Identify which cell holds the provided text, then report its (X, Y) central coordinate. 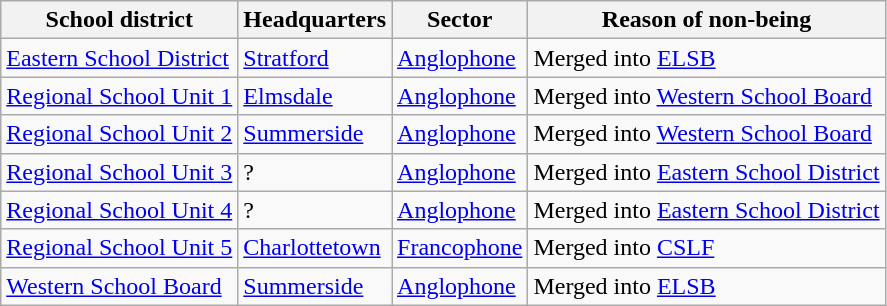
Regional School Unit 5 (120, 248)
School district (120, 20)
Reason of non-being (706, 20)
Headquarters (315, 20)
Elmsdale (315, 96)
Francophone (460, 248)
Stratford (315, 58)
Charlottetown (315, 248)
Sector (460, 20)
Regional School Unit 1 (120, 96)
Regional School Unit 2 (120, 134)
Merged into CSLF (706, 248)
Regional School Unit 3 (120, 172)
Western School Board (120, 286)
Eastern School District (120, 58)
Regional School Unit 4 (120, 210)
